For the text-containing cell, return its midpoint in (x, y) coordinate format. 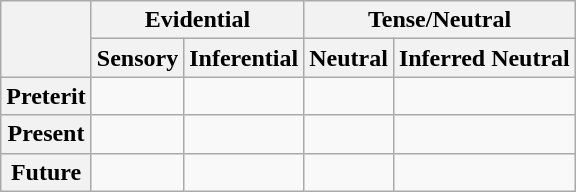
Inferential (244, 58)
Preterit (46, 96)
Tense/Neutral (440, 20)
Future (46, 172)
Inferred Neutral (484, 58)
Present (46, 134)
Neutral (349, 58)
Sensory (137, 58)
Evidential (197, 20)
